Provide the (x, y) coordinate of the cell's center where the given text is located.  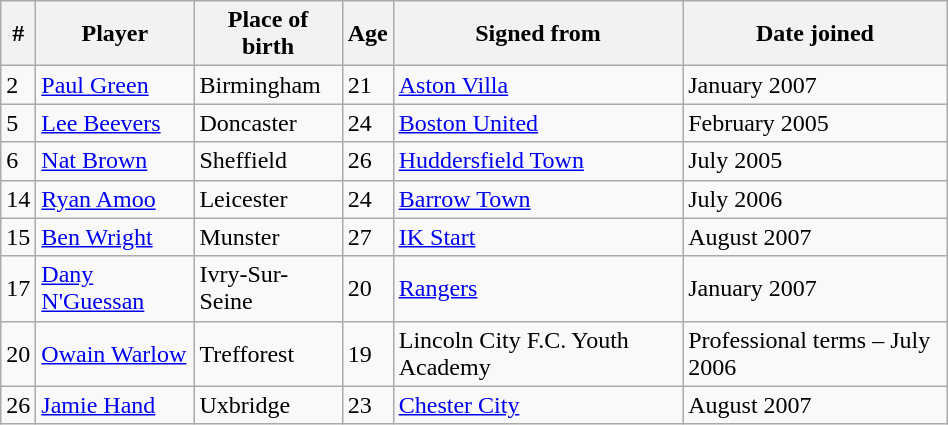
Chester City (538, 405)
Rangers (538, 288)
21 (368, 85)
Professional terms – July 2006 (816, 354)
July 2006 (816, 199)
Aston Villa (538, 85)
Jamie Hand (115, 405)
5 (18, 123)
February 2005 (816, 123)
Doncaster (268, 123)
IK Start (538, 237)
Paul Green (115, 85)
Dany N'Guessan (115, 288)
Sheffield (268, 161)
Huddersfield Town (538, 161)
17 (18, 288)
Ivry-Sur-Seine (268, 288)
Ryan Amoo (115, 199)
Lee Beevers (115, 123)
19 (368, 354)
23 (368, 405)
2 (18, 85)
27 (368, 237)
July 2005 (816, 161)
15 (18, 237)
14 (18, 199)
Place of birth (268, 34)
6 (18, 161)
Player (115, 34)
Leicester (268, 199)
Munster (268, 237)
Barrow Town (538, 199)
Age (368, 34)
Date joined (816, 34)
Ben Wright (115, 237)
Birmingham (268, 85)
Nat Brown (115, 161)
Signed from (538, 34)
Lincoln City F.C. Youth Academy (538, 354)
# (18, 34)
Uxbridge (268, 405)
Trefforest (268, 354)
Boston United (538, 123)
Owain Warlow (115, 354)
